Identify which cell holds the provided text, then report its [X, Y] central coordinate. 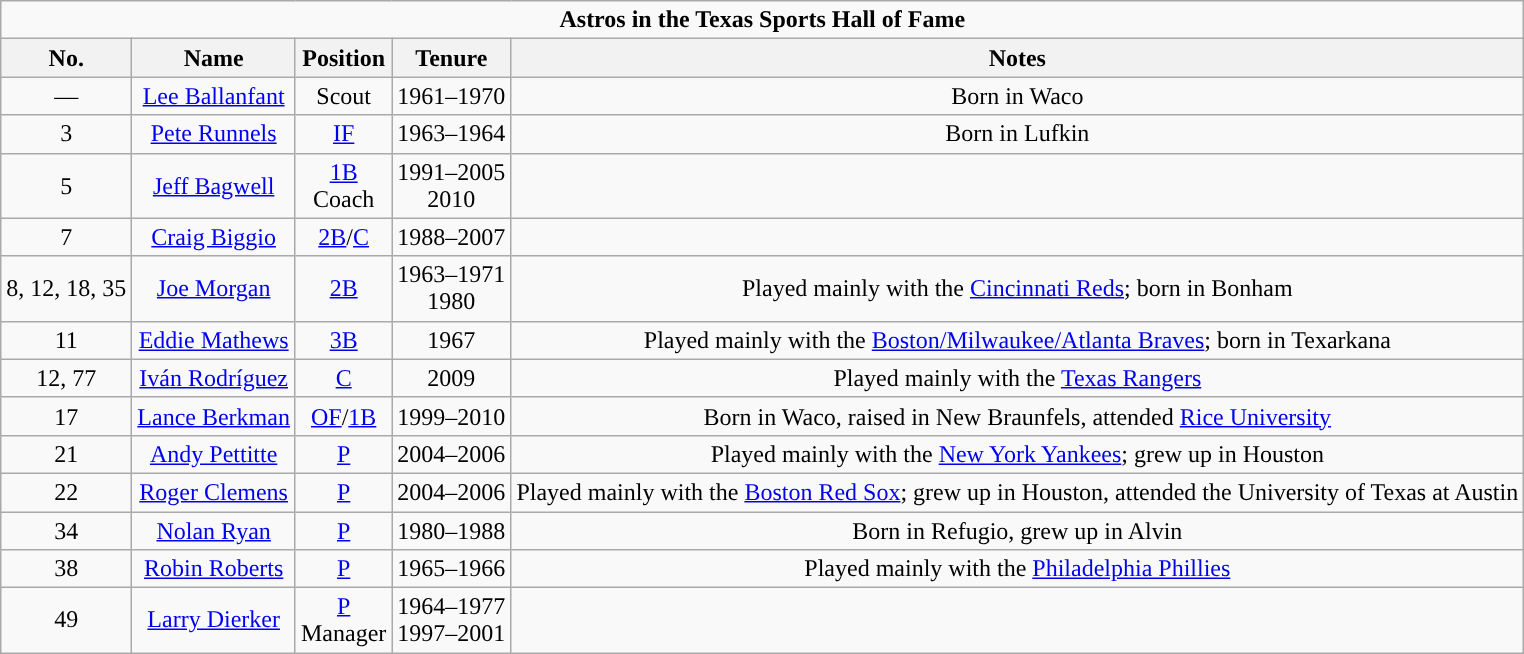
Lance Berkman [214, 416]
Andy Pettitte [214, 454]
Eddie Mathews [214, 340]
8, 12, 18, 35 [66, 288]
1BCoach [343, 186]
Scout [343, 96]
Joe Morgan [214, 288]
Astros in the Texas Sports Hall of Fame [762, 20]
— [66, 96]
1988–2007 [452, 237]
1999–2010 [452, 416]
Born in Waco [1018, 96]
Born in Refugio, grew up in Alvin [1018, 531]
Tenure [452, 58]
2009 [452, 378]
PManager [343, 620]
No. [66, 58]
7 [66, 237]
Robin Roberts [214, 569]
5 [66, 186]
Larry Dierker [214, 620]
Pete Runnels [214, 134]
Played mainly with the New York Yankees; grew up in Houston [1018, 454]
1964–19771997–2001 [452, 620]
Notes [1018, 58]
49 [66, 620]
1980–1988 [452, 531]
C [343, 378]
17 [66, 416]
Name [214, 58]
12, 77 [66, 378]
1963–19711980 [452, 288]
34 [66, 531]
Craig Biggio [214, 237]
Played mainly with the Texas Rangers [1018, 378]
38 [66, 569]
Lee Ballanfant [214, 96]
1963–1964 [452, 134]
1965–1966 [452, 569]
Played mainly with the Cincinnati Reds; born in Bonham [1018, 288]
Iván Rodríguez [214, 378]
Born in Lufkin [1018, 134]
22 [66, 492]
Played mainly with the Philadelphia Phillies [1018, 569]
Born in Waco, raised in New Braunfels, attended Rice University [1018, 416]
21 [66, 454]
1961–1970 [452, 96]
11 [66, 340]
2B/C [343, 237]
3B [343, 340]
2B [343, 288]
3 [66, 134]
Nolan Ryan [214, 531]
IF [343, 134]
1991–20052010 [452, 186]
Played mainly with the Boston Red Sox; grew up in Houston, attended the University of Texas at Austin [1018, 492]
Roger Clemens [214, 492]
Played mainly with the Boston/Milwaukee/Atlanta Braves; born in Texarkana [1018, 340]
1967 [452, 340]
OF/1B [343, 416]
Position [343, 58]
Jeff Bagwell [214, 186]
